Return the [X, Y] coordinate for the center point of the cell that contains the specified text.  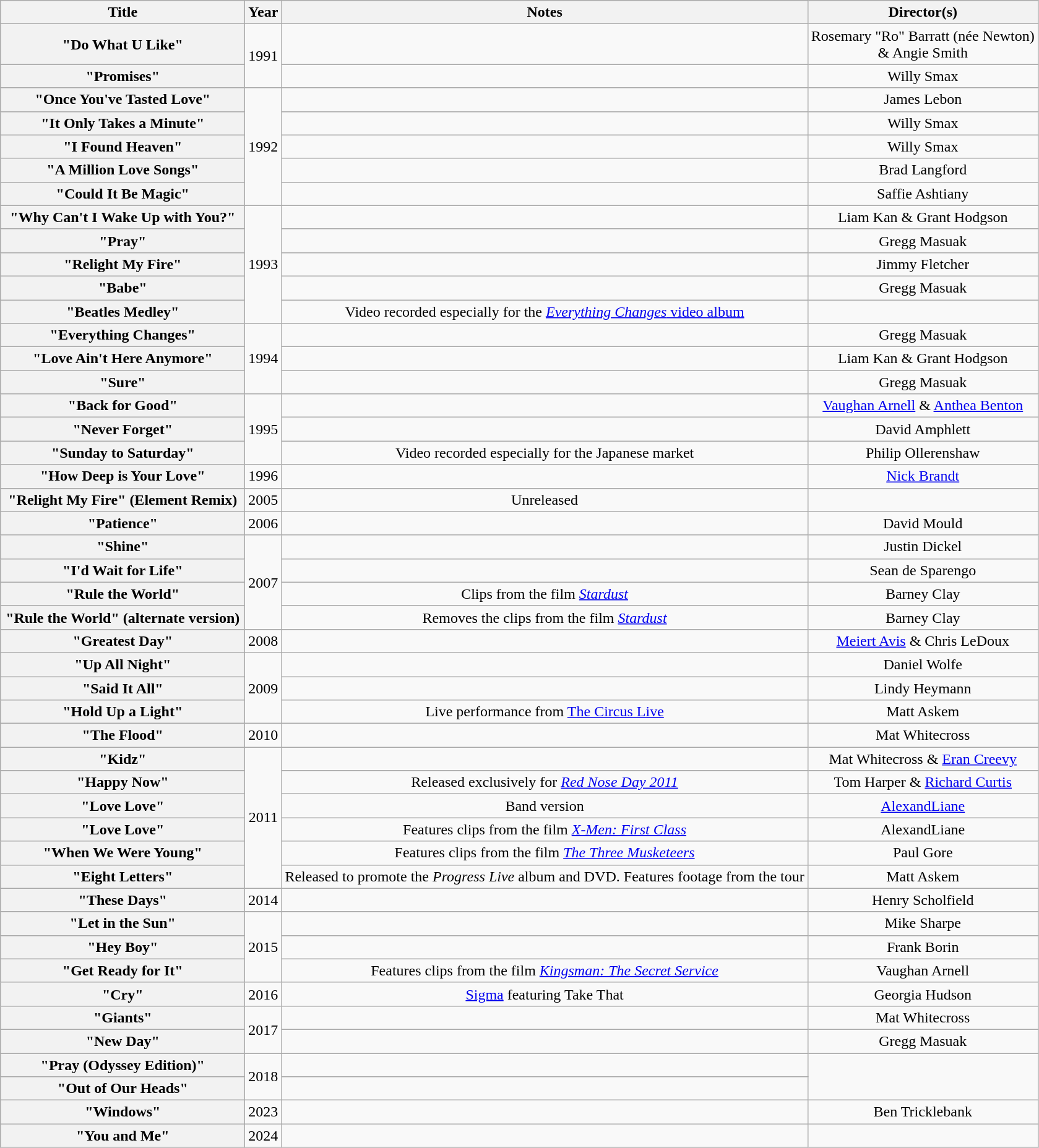
Features clips from the film The Three Musketeers [545, 853]
"How Deep is Your Love" [123, 476]
2017 [264, 1029]
James Lebon [923, 100]
Georgia Hudson [923, 994]
"Once You've Tasted Love" [123, 100]
Unreleased [545, 500]
"Could It Be Magic" [123, 194]
Paul Gore [923, 853]
Released to promote the Progress Live album and DVD. Features footage from the tour [545, 876]
2007 [264, 582]
1991 [264, 56]
Removes the clips from the film Stardust [545, 617]
Rosemary "Ro" Barratt (née Newton)& Angie Smith [923, 45]
David Amphlett [923, 429]
"Up All Night" [123, 664]
Vaughan Arnell & Anthea Benton [923, 406]
2011 [264, 818]
"New Day" [123, 1041]
"Pray (Odyssey Edition)" [123, 1064]
"Relight My Fire" [123, 264]
"Said It All" [123, 688]
"Hey Boy" [123, 947]
"Happy Now" [123, 782]
"Shine" [123, 547]
"Why Can't I Wake Up with You?" [123, 217]
"Relight My Fire" (Element Remix) [123, 500]
"Do What U Like" [123, 45]
2024 [264, 1136]
"Patience" [123, 523]
"When We Were Young" [123, 853]
"Back for Good" [123, 406]
1994 [264, 359]
Daniel Wolfe [923, 664]
"A Million Love Songs" [123, 170]
"These Days" [123, 900]
Nick Brandt [923, 476]
Mike Sharpe [923, 923]
"I'd Wait for Life" [123, 570]
1996 [264, 476]
Clips from the film Stardust [545, 594]
Jimmy Fletcher [923, 264]
"Let in the Sun" [123, 923]
Justin Dickel [923, 547]
2018 [264, 1076]
"Sunday to Saturday" [123, 453]
"Babe" [123, 288]
2006 [264, 523]
Brad Langford [923, 170]
"Promises" [123, 76]
"Pray" [123, 241]
2014 [264, 900]
2005 [264, 500]
"Beatles Medley" [123, 311]
Lindy Heymann [923, 688]
Sigma featuring Take That [545, 994]
"Get Ready for It" [123, 970]
Vaughan Arnell [923, 970]
1995 [264, 429]
Video recorded especially for the Japanese market [545, 453]
"Windows" [123, 1112]
1993 [264, 264]
Sean de Sparengo [923, 570]
2023 [264, 1112]
"You and Me" [123, 1136]
David Mould [923, 523]
Philip Ollerenshaw [923, 453]
"It Only Takes a Minute" [123, 123]
"Hold Up a Light" [123, 712]
Band version [545, 806]
2015 [264, 947]
"Rule the World" [123, 594]
"Eight Letters" [123, 876]
"Greatest Day" [123, 641]
"Everything Changes" [123, 335]
Title [123, 12]
Frank Borin [923, 947]
"Rule the World" (alternate version) [123, 617]
Saffie Ashtiany [923, 194]
2009 [264, 688]
Notes [545, 12]
2008 [264, 641]
Meiert Avis & Chris LeDoux [923, 641]
1992 [264, 147]
Henry Scholfield [923, 900]
Year [264, 12]
"Sure" [123, 382]
Released exclusively for Red Nose Day 2011 [545, 782]
Video recorded especially for the Everything Changes video album [545, 311]
"Kidz" [123, 759]
"Never Forget" [123, 429]
"I Found Heaven" [123, 147]
Ben Tricklebank [923, 1112]
Live performance from The Circus Live [545, 712]
Features clips from the film X-Men: First Class [545, 829]
Mat Whitecross & Eran Creevy [923, 759]
"The Flood" [123, 735]
Features clips from the film Kingsman: The Secret Service [545, 970]
Director(s) [923, 12]
"Out of Our Heads" [123, 1089]
2010 [264, 735]
Tom Harper & Richard Curtis [923, 782]
"Cry" [123, 994]
"Love Ain't Here Anymore" [123, 359]
"Giants" [123, 1017]
2016 [264, 994]
